For the text-containing cell, return its midpoint in [x, y] coordinate format. 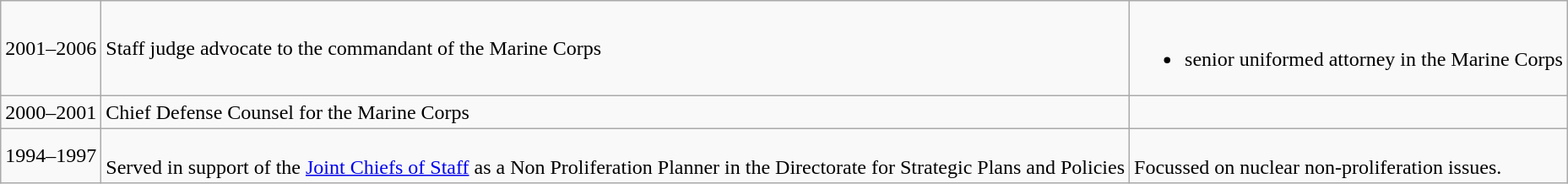
1994–1997 [51, 155]
Chief Defense Counsel for the Marine Corps [616, 112]
Served in support of the Joint Chiefs of Staff as a Non Proliferation Planner in the Directorate for Strategic Plans and Policies [616, 155]
Staff judge advocate to the commandant of the Marine Corps [616, 49]
Focussed on nuclear non-proliferation issues. [1349, 155]
2000–2001 [51, 112]
2001–2006 [51, 49]
senior uniformed attorney in the Marine Corps [1349, 49]
